Identify which cell holds the provided text, then report its (X, Y) central coordinate. 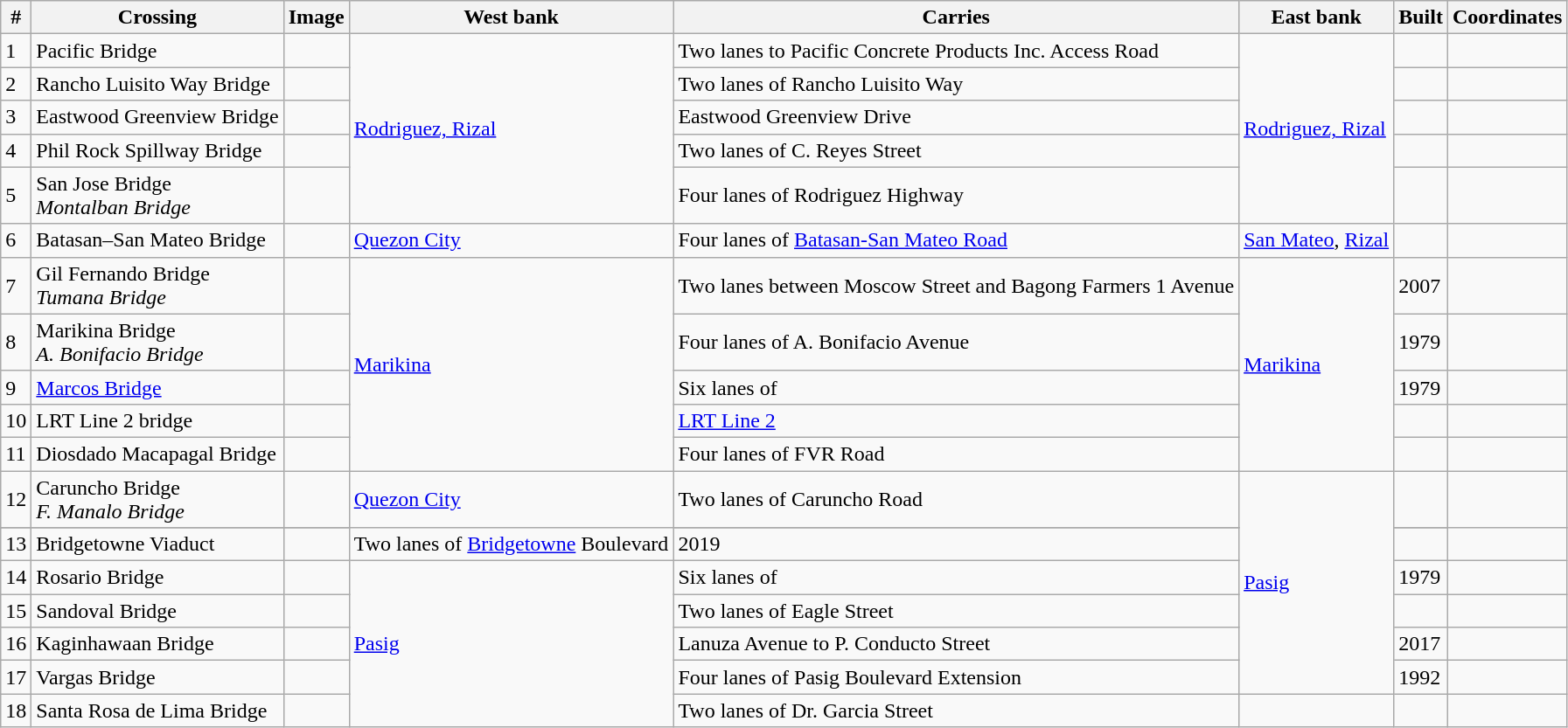
12 (16, 498)
Gil Fernando BridgeTumana Bridge (157, 285)
11 (16, 454)
Two lanes of Rancho Luisito Way (957, 84)
2007 (1421, 285)
3 (16, 117)
Carries (957, 17)
2019 (957, 544)
Coordinates (1507, 17)
5 (16, 196)
Rosario Bridge (157, 578)
Eastwood Greenview Bridge (157, 117)
6 (16, 240)
Eastwood Greenview Drive (957, 117)
18 (16, 711)
LRT Line 2 bridge (157, 420)
13 (16, 544)
14 (16, 578)
Vargas Bridge (157, 677)
East bank (1317, 17)
8 (16, 343)
Two lanes of Dr. Garcia Street (957, 711)
Phil Rock Spillway Bridge (157, 150)
Caruncho BridgeF. Manalo Bridge (157, 498)
17 (16, 677)
Two lanes of Caruncho Road (957, 498)
7 (16, 285)
4 (16, 150)
Santa Rosa de Lima Bridge (157, 711)
Diosdado Macapagal Bridge (157, 454)
1 (16, 51)
Marcos Bridge (157, 387)
Sandoval Bridge (157, 611)
West bank (511, 17)
1992 (1421, 677)
Four lanes of A. Bonifacio Avenue (957, 343)
Four lanes of Batasan-San Mateo Road (957, 240)
Two lanes of C. Reyes Street (957, 150)
Built (1421, 17)
Crossing (157, 17)
Marikina BridgeA. Bonifacio Bridge (157, 343)
Two lanes of Bridgetowne Boulevard (511, 544)
Two lanes of Eagle Street (957, 611)
Two lanes to Pacific Concrete Products Inc. Access Road (957, 51)
Two lanes between Moscow Street and Bagong Farmers 1 Avenue (957, 285)
9 (16, 387)
2 (16, 84)
Lanuza Avenue to P. Conducto Street (957, 644)
2017 (1421, 644)
Bridgetowne Viaduct (157, 544)
Pacific Bridge (157, 51)
San Jose BridgeMontalban Bridge (157, 196)
LRT Line 2 (957, 420)
16 (16, 644)
10 (16, 420)
San Mateo, Rizal (1317, 240)
Image (317, 17)
15 (16, 611)
Rancho Luisito Way Bridge (157, 84)
Four lanes of Pasig Boulevard Extension (957, 677)
Batasan–San Mateo Bridge (157, 240)
# (16, 17)
Kaginhawaan Bridge (157, 644)
Four lanes of FVR Road (957, 454)
Four lanes of Rodriguez Highway (957, 196)
